Identify which cell holds the provided text, then report its [X, Y] central coordinate. 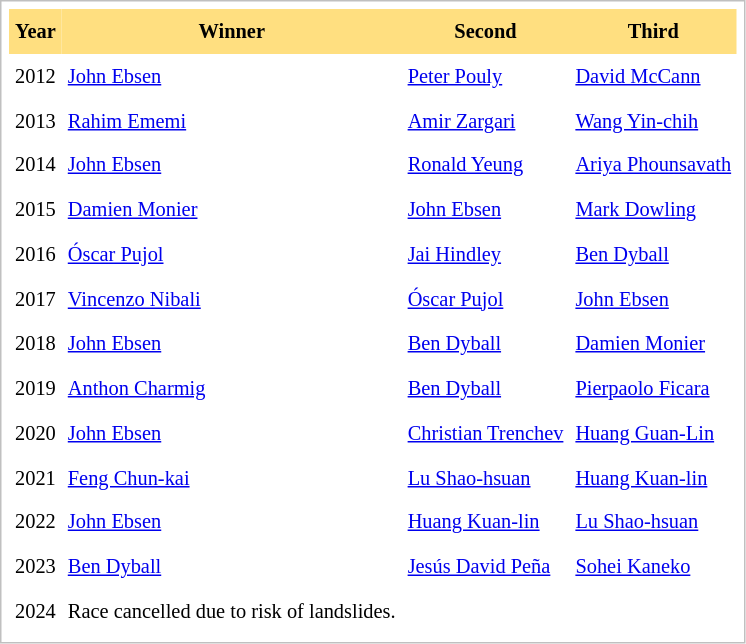
Jai Hindley [486, 254]
Year [36, 32]
Ronald Yeung [486, 166]
Sohei Kaneko [653, 566]
Peter Pouly [486, 76]
Huang Guan-Lin [653, 434]
Third [653, 32]
2019 [36, 388]
Vincenzo Nibali [232, 300]
Ariya Phounsavath [653, 166]
David McCann [653, 76]
2017 [36, 300]
Second [486, 32]
Race cancelled due to risk of landslides. [232, 612]
2014 [36, 166]
Feng Chun-kai [232, 478]
2015 [36, 210]
2013 [36, 120]
Pierpaolo Ficara [653, 388]
Christian Trenchev [486, 434]
2022 [36, 522]
2012 [36, 76]
Anthon Charmig [232, 388]
Rahim Ememi [232, 120]
Amir Zargari [486, 120]
Mark Dowling [653, 210]
2016 [36, 254]
Winner [232, 32]
Wang Yin-chih [653, 120]
2018 [36, 344]
Jesús David Peña [486, 566]
2020 [36, 434]
2023 [36, 566]
2021 [36, 478]
2024 [36, 612]
